Locate the cell with the specified text and output its (X, Y) center coordinate. 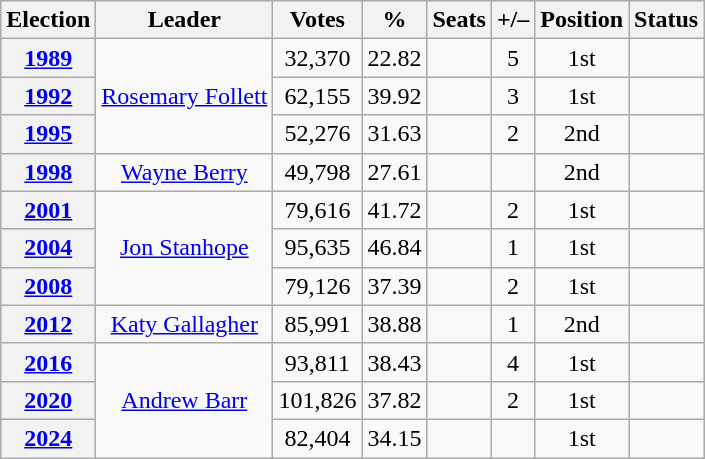
37.82 (394, 400)
+/– (512, 20)
85,991 (318, 324)
2008 (48, 286)
93,811 (318, 362)
37.39 (394, 286)
79,126 (318, 286)
38.88 (394, 324)
% (394, 20)
101,826 (318, 400)
31.63 (394, 134)
49,798 (318, 172)
Katy Gallagher (184, 324)
2024 (48, 438)
Andrew Barr (184, 400)
3 (512, 96)
Votes (318, 20)
2012 (48, 324)
1998 (48, 172)
2001 (48, 210)
Position (582, 20)
22.82 (394, 58)
Election (48, 20)
79,616 (318, 210)
2016 (48, 362)
39.92 (394, 96)
Leader (184, 20)
38.43 (394, 362)
27.61 (394, 172)
Jon Stanhope (184, 248)
52,276 (318, 134)
5 (512, 58)
Rosemary Follett (184, 96)
4 (512, 362)
46.84 (394, 248)
1989 (48, 58)
41.72 (394, 210)
82,404 (318, 438)
34.15 (394, 438)
32,370 (318, 58)
95,635 (318, 248)
2004 (48, 248)
1995 (48, 134)
Seats (459, 20)
1992 (48, 96)
2020 (48, 400)
62,155 (318, 96)
Status (666, 20)
Wayne Berry (184, 172)
